Search for the cell housing the specified text and yield its [x, y] center coordinate. 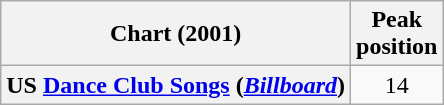
14 [397, 85]
Chart (2001) [176, 34]
Peakposition [397, 34]
US Dance Club Songs (Billboard) [176, 85]
